Capture the cell that displays the provided text and extract its [X, Y] central coordinate. 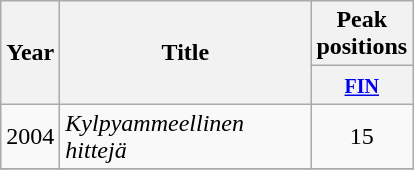
FIN [362, 85]
Peak positions [362, 34]
Title [186, 52]
2004 [30, 136]
Year [30, 52]
15 [362, 136]
Kylpyammeellinen hittejä [186, 136]
